Scan for the cell matching the given text and deliver its (X, Y) coordinate at center. 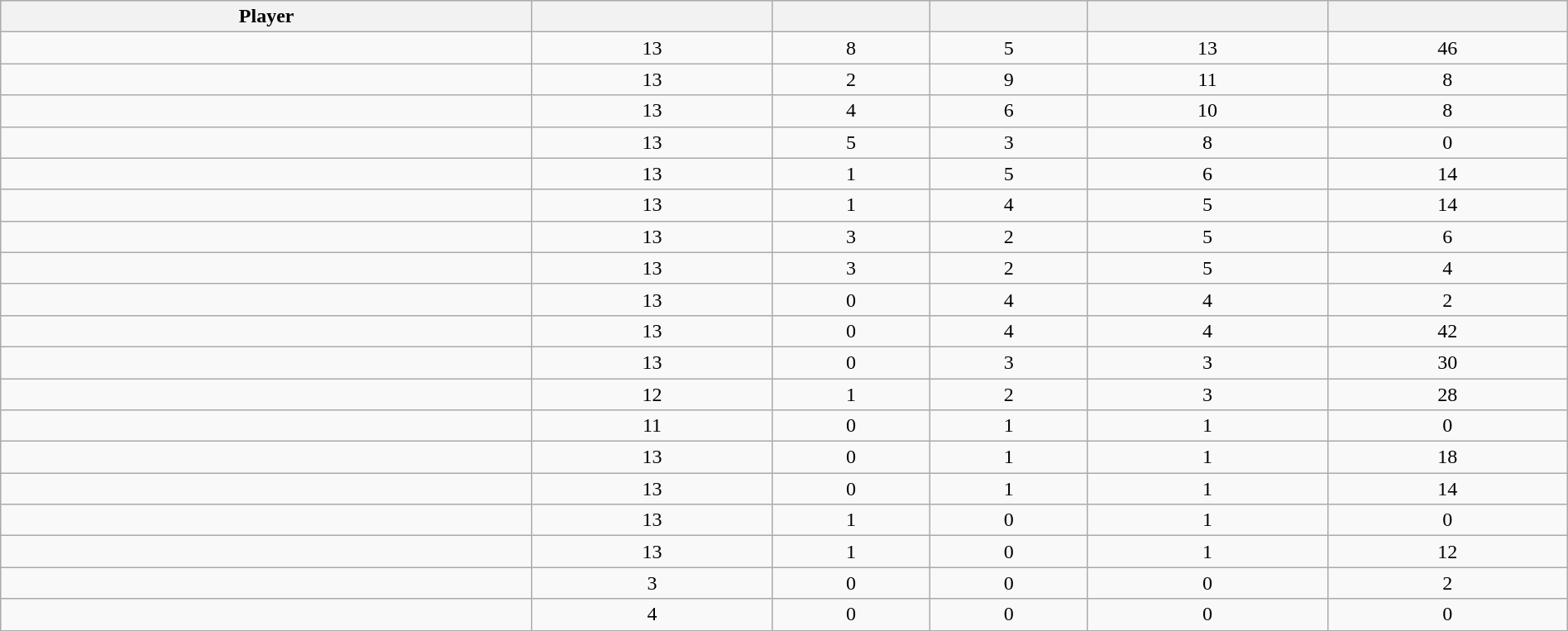
42 (1447, 331)
18 (1447, 457)
Player (266, 17)
9 (1009, 79)
28 (1447, 394)
30 (1447, 362)
10 (1207, 111)
46 (1447, 48)
